Provide the [X, Y] coordinate of the cell's center where the given text is located.  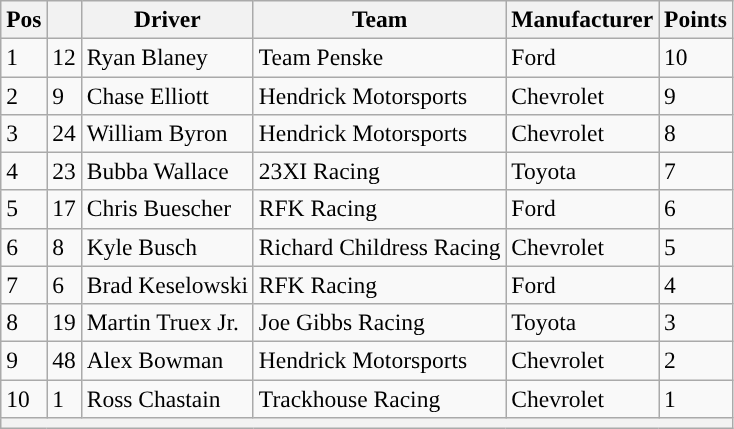
Team [379, 19]
Kyle Busch [167, 247]
Joe Gibbs Racing [379, 322]
Richard Childress Racing [379, 247]
Trackhouse Racing [379, 398]
24 [64, 133]
Points [696, 19]
Alex Bowman [167, 360]
Chris Buescher [167, 209]
19 [64, 322]
Team Penske [379, 57]
Driver [167, 19]
23 [64, 171]
Ryan Blaney [167, 57]
Pos [24, 19]
Chase Elliott [167, 95]
William Byron [167, 133]
Martin Truex Jr. [167, 322]
Brad Keselowski [167, 285]
17 [64, 209]
Manufacturer [582, 19]
12 [64, 57]
23XI Racing [379, 171]
Ross Chastain [167, 398]
48 [64, 360]
Bubba Wallace [167, 171]
